Return [X, Y] of the center of cell containing provided text 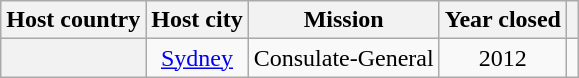
Sydney [197, 58]
Host country [74, 20]
Consulate-General [344, 58]
Mission [344, 20]
Host city [197, 20]
Year closed [502, 20]
2012 [502, 58]
